Pinpoint the cell where the given text exists, returning its (x, y) midpoint coordinate. 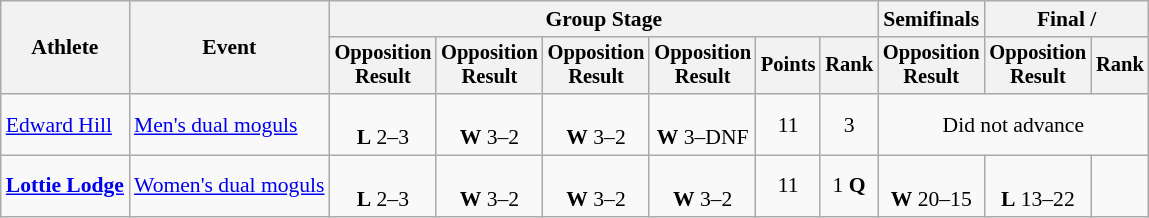
Event (230, 48)
Did not advance (1014, 124)
Women's dual moguls (230, 186)
Athlete (65, 48)
Points (788, 66)
W 3–DNF (702, 124)
Men's dual moguls (230, 124)
3 (849, 124)
W 20–15 (932, 186)
Semifinals (932, 19)
Group Stage (604, 19)
1 Q (849, 186)
Final / (1067, 19)
Lottie Lodge (65, 186)
L 13–22 (1038, 186)
Edward Hill (65, 124)
